Provide the (X, Y) coordinate of the cell's center where the given text is located.  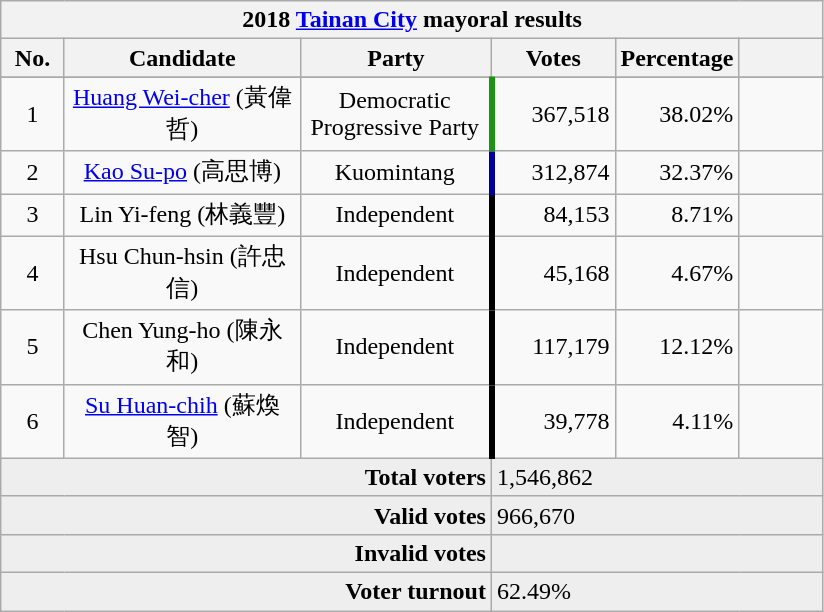
Lin Yi-feng (林義豐) (182, 216)
3 (33, 216)
Democratic Progressive Party (396, 114)
32.37% (677, 172)
Chen Yung-ho (陳永和) (182, 347)
5 (33, 347)
117,179 (553, 347)
Candidate (182, 58)
Votes (553, 58)
12.12% (677, 347)
84,153 (553, 216)
Valid votes (246, 515)
Percentage (677, 58)
8.71% (677, 216)
4 (33, 273)
1 (33, 114)
367,518 (553, 114)
Party (396, 58)
966,670 (657, 515)
45,168 (553, 273)
Invalid votes (246, 553)
1,546,862 (657, 477)
No. (33, 58)
Total voters (246, 477)
4.11% (677, 421)
39,778 (553, 421)
62.49% (657, 591)
2 (33, 172)
Hsu Chun-hsin (許忠信) (182, 273)
4.67% (677, 273)
6 (33, 421)
Kao Su-po (高思博) (182, 172)
Su Huan-chih (蘇煥智) (182, 421)
Huang Wei-cher (黃偉哲) (182, 114)
Voter turnout (246, 591)
Kuomintang (396, 172)
312,874 (553, 172)
38.02% (677, 114)
2018 Tainan City mayoral results (412, 20)
